From the cell containing the given text, extract its center point as [X, Y] coordinate. 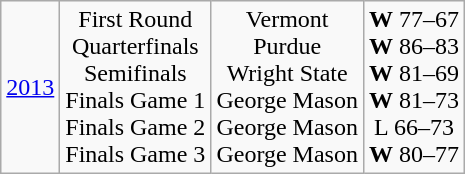
2013 [30, 88]
First RoundQuarterfinalsSemifinalsFinals Game 1Finals Game 2Finals Game 3 [136, 88]
W 77–67W 86–83W 81–69W 81–73L 66–73W 80–77 [414, 88]
VermontPurdueWright StateGeorge MasonGeorge MasonGeorge Mason [288, 88]
